Detect which cell encompasses the target text, then output its [X, Y] center coordinate. 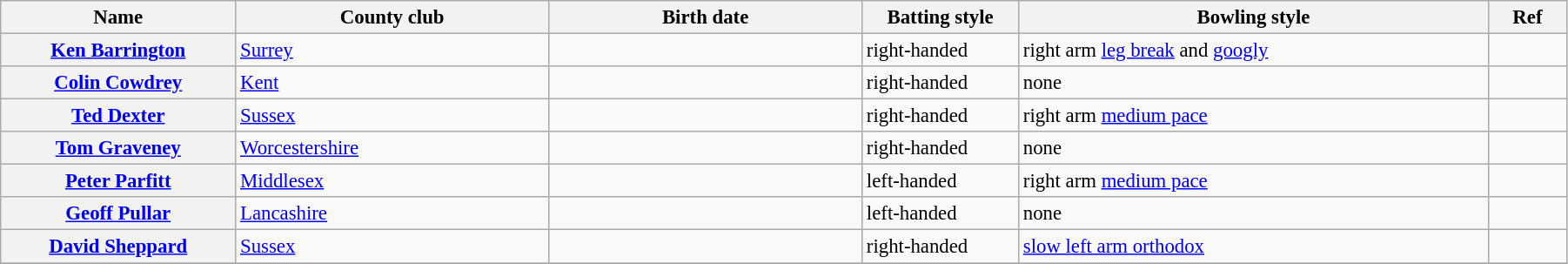
Tom Graveney [118, 148]
Peter Parfitt [118, 181]
Geoff Pullar [118, 213]
Ted Dexter [118, 116]
Name [118, 17]
County club [392, 17]
Ref [1527, 17]
Bowling style [1254, 17]
Colin Cowdrey [118, 83]
Birth date [706, 17]
David Sheppard [118, 247]
right arm leg break and googly [1254, 51]
Lancashire [392, 213]
slow left arm orthodox [1254, 247]
Ken Barrington [118, 51]
Middlesex [392, 181]
Worcestershire [392, 148]
Batting style [941, 17]
Surrey [392, 51]
Kent [392, 83]
